Detect which cell encompasses the target text, then output its (X, Y) center coordinate. 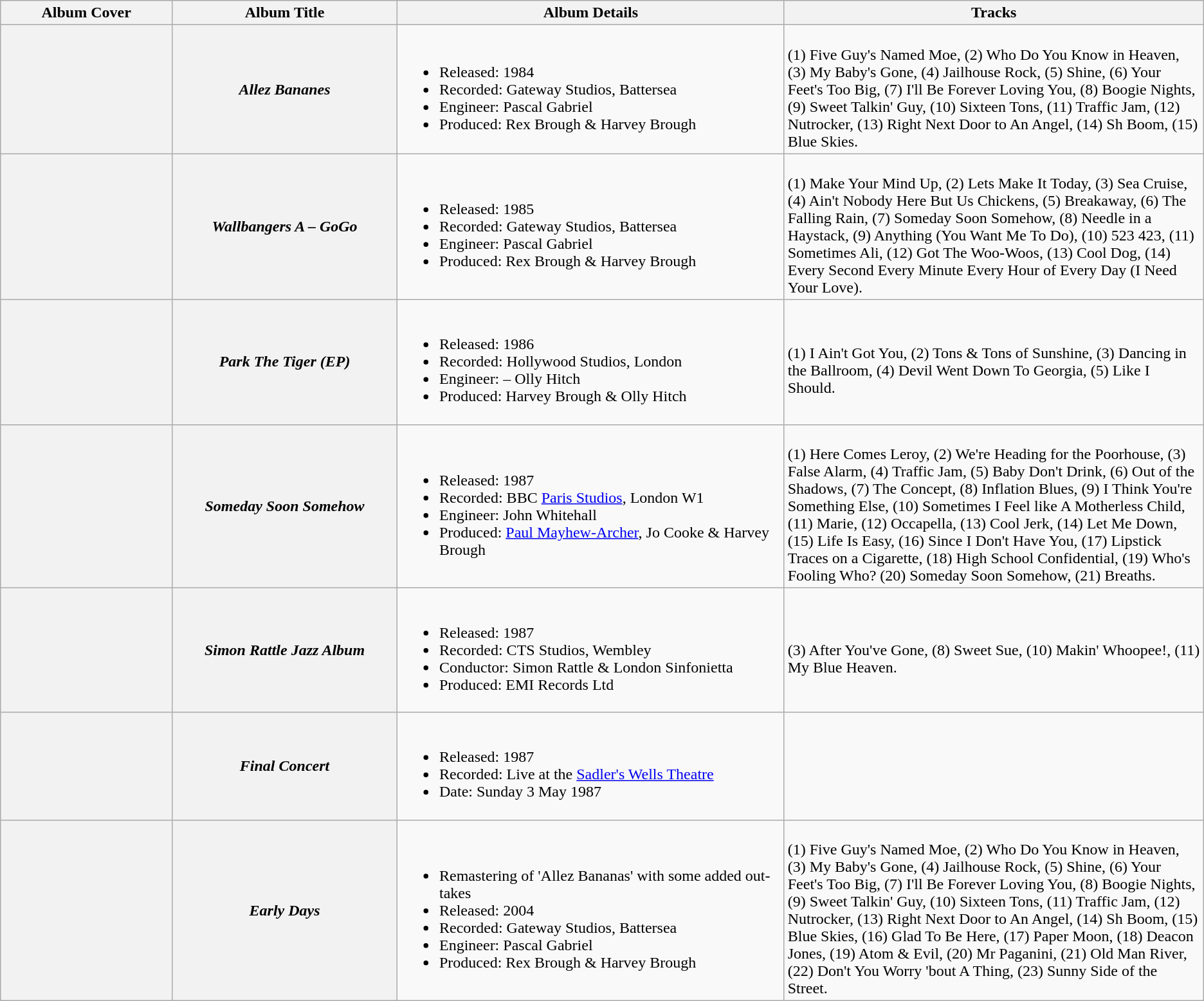
Released: 1987Recorded: CTS Studios, WembleyConductor: Simon Rattle & London SinfoniettaProduced: EMI Records Ltd (590, 650)
Album Title (285, 13)
Album Cover (86, 13)
Released: 1986Recorded: Hollywood Studios, LondonEngineer: – Olly HitchProduced: Harvey Brough & Olly Hitch (590, 362)
Park The Tiger (EP) (285, 362)
Simon Rattle Jazz Album (285, 650)
Early Days (285, 910)
Allez Bananes (285, 89)
Someday Soon Somehow (285, 506)
Released: 1987Recorded: BBC Paris Studios, London W1Engineer: John WhitehallProduced: Paul Mayhew-Archer, Jo Cooke & Harvey Brough (590, 506)
(3) After You've Gone, (8) Sweet Sue, (10) Makin' Whoopee!, (11) My Blue Heaven. (994, 650)
Released: 1987Recorded: Live at the Sadler's Wells TheatreDate: Sunday 3 May 1987 (590, 766)
Final Concert (285, 766)
(1) I Ain't Got You, (2) Tons & Tons of Sunshine, (3) Dancing in the Ballroom, (4) Devil Went Down To Georgia, (5) Like I Should. (994, 362)
Wallbangers A – GoGo (285, 226)
Released: 1984Recorded: Gateway Studios, BatterseaEngineer: Pascal GabrielProduced: Rex Brough & Harvey Brough (590, 89)
Tracks (994, 13)
Album Details (590, 13)
Released: 1985Recorded: Gateway Studios, BatterseaEngineer: Pascal GabrielProduced: Rex Brough & Harvey Brough (590, 226)
